Return the (X, Y) coordinate for the center point of the cell that contains the specified text.  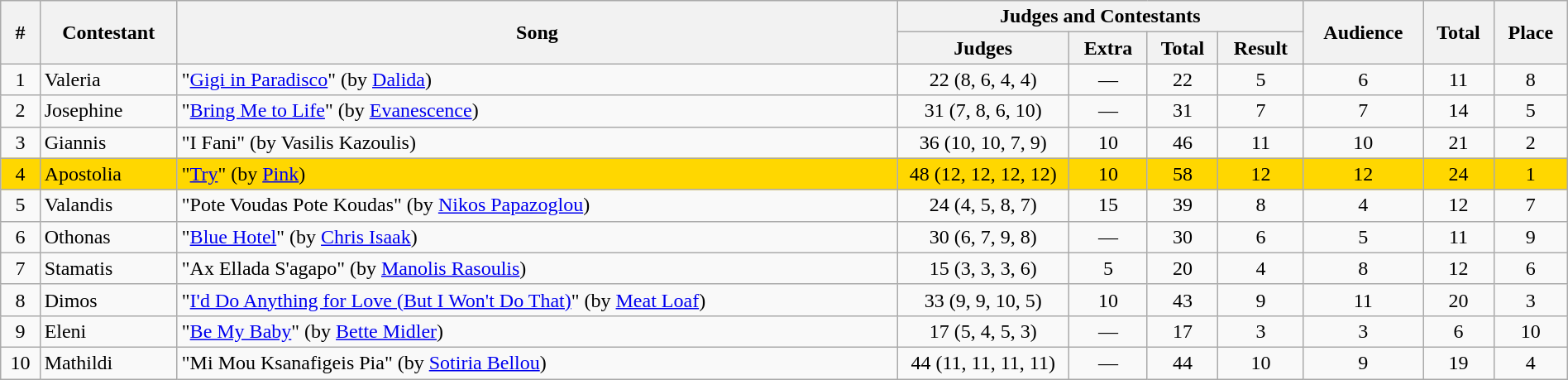
Audience (1363, 32)
"Pote Voudas Pote Koudas" (by Nikos Papazoglou) (537, 205)
46 (1183, 142)
15 (3, 3, 3, 6) (983, 268)
39 (1183, 205)
# (20, 32)
Josephine (108, 111)
Valandis (108, 205)
24 (1459, 174)
"Bring Me to Life" (by Evanescence) (537, 111)
Dimos (108, 300)
Judges (983, 48)
33 (9, 9, 10, 5) (983, 300)
21 (1459, 142)
48 (12, 12, 12, 12) (983, 174)
"Try" (by Pink) (537, 174)
30 (6, 7, 9, 8) (983, 237)
24 (4, 5, 8, 7) (983, 205)
Valeria (108, 79)
Place (1530, 32)
Contestant (108, 32)
36 (10, 10, 7, 9) (983, 142)
Eleni (108, 331)
Result (1260, 48)
17 (5, 4, 5, 3) (983, 331)
15 (1108, 205)
Stamatis (108, 268)
22 (8, 6, 4, 4) (983, 79)
Mathildi (108, 363)
19 (1459, 363)
31 (1183, 111)
44 (11, 11, 11, 11) (983, 363)
"Be My Baby" (by Bette Midler) (537, 331)
"I'd Do Anything for Love (But I Won't Do That)" (by Meat Loaf) (537, 300)
43 (1183, 300)
Apostolia (108, 174)
"Mi Mou Ksanafigeis Pia" (by Sotiria Bellou) (537, 363)
Judges and Contestants (1101, 17)
30 (1183, 237)
22 (1183, 79)
Song (537, 32)
Othonas (108, 237)
"Ax Ellada S'agapo" (by Manolis Rasoulis) (537, 268)
14 (1459, 111)
Giannis (108, 142)
31 (7, 8, 6, 10) (983, 111)
17 (1183, 331)
58 (1183, 174)
Extra (1108, 48)
"I Fani" (by Vasilis Kazoulis) (537, 142)
"Blue Hotel" (by Chris Isaak) (537, 237)
44 (1183, 363)
"Gigi in Paradisco" (by Dalida) (537, 79)
